Pinpoint the cell where the given text exists, returning its (x, y) midpoint coordinate. 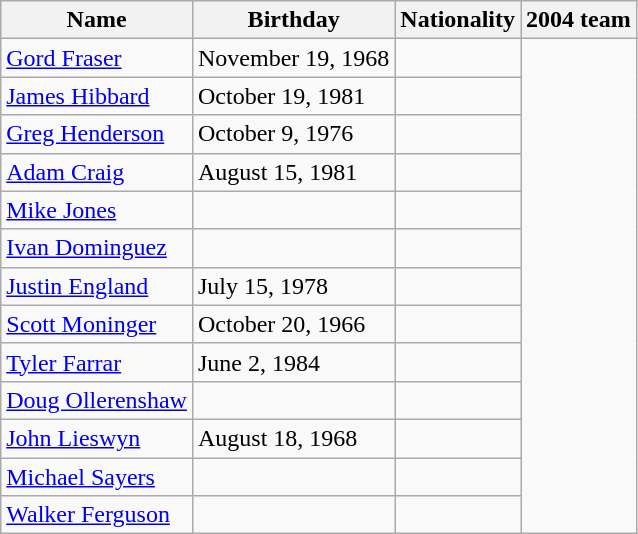
Mike Jones (97, 210)
June 2, 1984 (293, 362)
Gord Fraser (97, 58)
Ivan Dominguez (97, 248)
August 18, 1968 (293, 438)
Greg Henderson (97, 134)
Walker Ferguson (97, 515)
James Hibbard (97, 96)
November 19, 1968 (293, 58)
October 20, 1966 (293, 324)
Doug Ollerenshaw (97, 400)
Nationality (458, 20)
2004 team (579, 20)
Name (97, 20)
July 15, 1978 (293, 286)
August 15, 1981 (293, 172)
Birthday (293, 20)
Justin England (97, 286)
Adam Craig (97, 172)
October 9, 1976 (293, 134)
Scott Moninger (97, 324)
October 19, 1981 (293, 96)
Michael Sayers (97, 477)
John Lieswyn (97, 438)
Tyler Farrar (97, 362)
